From the cell containing the given text, extract its center point as (X, Y) coordinate. 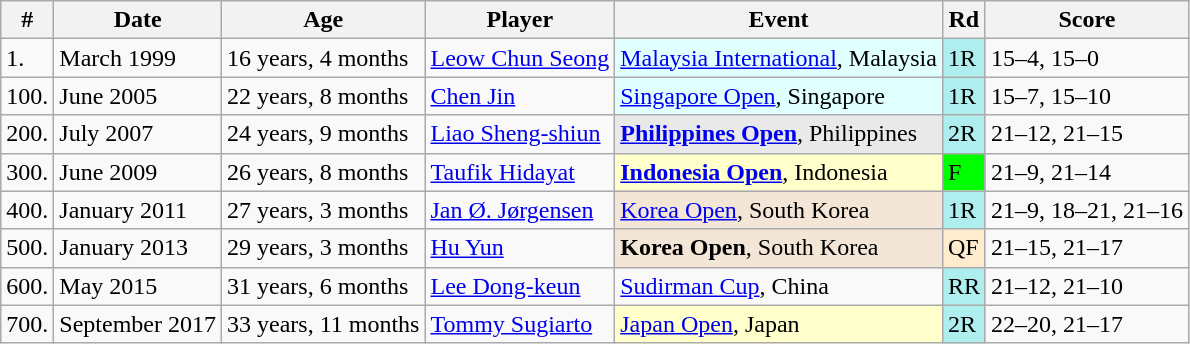
Score (1086, 20)
RR (964, 286)
Singapore Open, Singapore (779, 96)
January 2013 (138, 248)
27 years, 3 months (324, 210)
Sudirman Cup, China (779, 286)
Date (138, 20)
May 2015 (138, 286)
Japan Open, Japan (779, 324)
22 years, 8 months (324, 96)
29 years, 3 months (324, 248)
21–9, 21–14 (1086, 172)
Malaysia International, Malaysia (779, 58)
22–20, 21–17 (1086, 324)
Liao Sheng-shiun (520, 134)
Indonesia Open, Indonesia (779, 172)
# (28, 20)
15–4, 15–0 (1086, 58)
500. (28, 248)
Philippines Open, Philippines (779, 134)
January 2011 (138, 210)
June 2009 (138, 172)
Player (520, 20)
F (964, 172)
21–12, 21–15 (1086, 134)
1. (28, 58)
400. (28, 210)
600. (28, 286)
15–7, 15–10 (1086, 96)
Age (324, 20)
Leow Chun Seong (520, 58)
Tommy Sugiarto (520, 324)
June 2005 (138, 96)
300. (28, 172)
21–12, 21–10 (1086, 286)
QF (964, 248)
16 years, 4 months (324, 58)
Event (779, 20)
26 years, 8 months (324, 172)
Chen Jin (520, 96)
700. (28, 324)
Taufik Hidayat (520, 172)
Jan Ø. Jørgensen (520, 210)
31 years, 6 months (324, 286)
July 2007 (138, 134)
200. (28, 134)
March 1999 (138, 58)
33 years, 11 months (324, 324)
21–9, 18–21, 21–16 (1086, 210)
Hu Yun (520, 248)
September 2017 (138, 324)
Rd (964, 20)
21–15, 21–17 (1086, 248)
24 years, 9 months (324, 134)
100. (28, 96)
Lee Dong-keun (520, 286)
